Find where the given text appears and provide that cell's center as [x, y] coordinate. 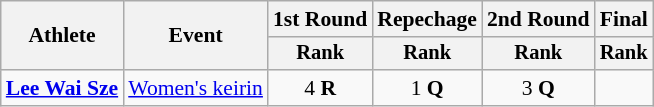
1st Round [320, 19]
Lee Wai Sze [62, 88]
1 Q [427, 88]
Event [196, 36]
3 Q [538, 88]
Repechage [427, 19]
2nd Round [538, 19]
4 R [320, 88]
Women's keirin [196, 88]
Athlete [62, 36]
Final [624, 19]
